For the text-containing cell, return its midpoint in (x, y) coordinate format. 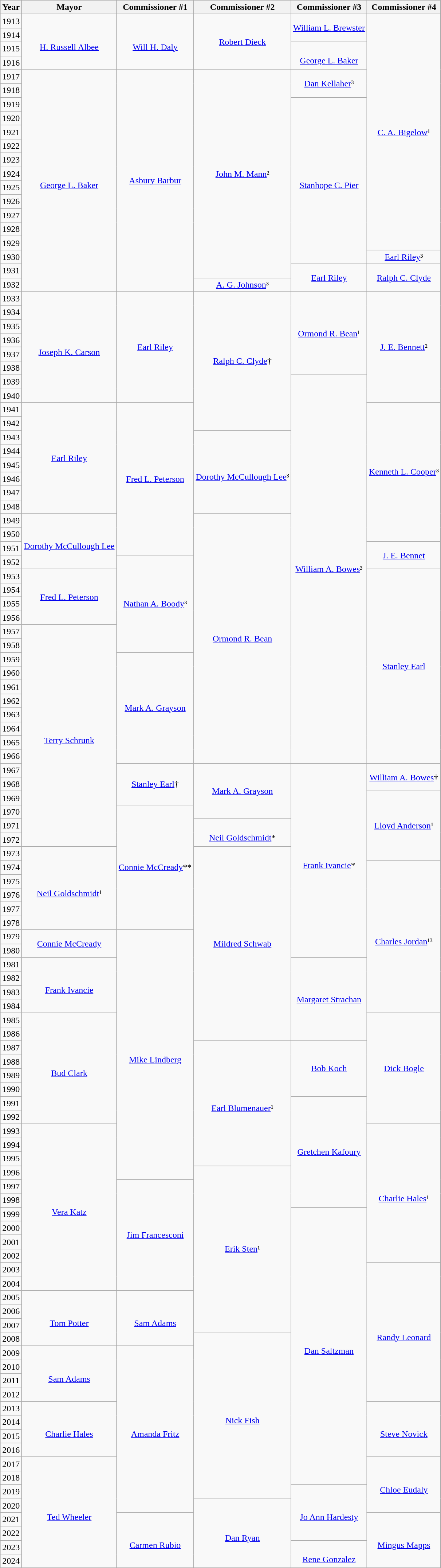
Neil Goldschmidt¹ (69, 888)
H. Russell Albee (69, 42)
Gretchen Kafoury (329, 1152)
1927 (11, 215)
William A. Bowes³ (329, 569)
1948 (11, 507)
2010 (11, 1367)
A. G. Johnson³ (243, 285)
Mildred Schwab (243, 944)
Earl Blumenauer¹ (243, 1103)
Dan Kellaher³ (329, 83)
1932 (11, 285)
2017 (11, 1464)
Earl Riley³ (403, 257)
1940 (11, 395)
2015 (11, 1436)
Mike Lindberg (155, 1055)
1965 (11, 742)
1937 (11, 354)
Kenneth L. Cooper³ (403, 472)
1958 (11, 645)
2024 (11, 1561)
1967 (11, 770)
1961 (11, 687)
1991 (11, 1103)
1985 (11, 1020)
1929 (11, 243)
Amanda Fritz (155, 1429)
2012 (11, 1395)
Jim Francesconi (155, 1235)
1915 (11, 49)
1939 (11, 382)
1957 (11, 632)
Dick Bogle (403, 1068)
1968 (11, 784)
Dorothy McCullough Lee (69, 541)
2020 (11, 1506)
1983 (11, 992)
John M. Mann² (243, 173)
Dorothy McCullough Lee³ (243, 472)
2000 (11, 1228)
1947 (11, 493)
1917 (11, 77)
2009 (11, 1353)
Chloe Eudaly (403, 1485)
1963 (11, 715)
1992 (11, 1117)
1969 (11, 798)
Stanhope C. Pier (329, 181)
Ormond R. Bean (243, 639)
1954 (11, 590)
Dan Ryan (243, 1533)
1979 (11, 937)
2002 (11, 1256)
Mayor (69, 7)
Steve Novick (403, 1429)
Ralph C. Clyde† (243, 361)
1943 (11, 437)
1923 (11, 160)
Vera Katz (69, 1207)
1920 (11, 118)
1924 (11, 174)
Frank Ivancie (69, 985)
1936 (11, 340)
1930 (11, 257)
1987 (11, 1048)
1984 (11, 1006)
2021 (11, 1520)
1918 (11, 90)
1925 (11, 188)
Terry Schrunk (69, 736)
2008 (11, 1339)
Will H. Daly (155, 42)
William A. Bowes† (403, 777)
1964 (11, 729)
2019 (11, 1491)
1990 (11, 1089)
1942 (11, 424)
Joseph K. Carson (69, 347)
1993 (11, 1131)
1952 (11, 562)
Neil Goldschmidt* (243, 832)
1994 (11, 1145)
Carmen Rubio (155, 1540)
1978 (11, 923)
1970 (11, 812)
2023 (11, 1547)
Commissioner #2 (243, 7)
Jo Ann Hardesty (329, 1512)
1921 (11, 132)
Year (11, 7)
1950 (11, 534)
2007 (11, 1325)
Erik Sten¹ (243, 1249)
Nathan A. Boody³ (155, 604)
Lloyd Anderson¹ (403, 826)
Stanley Earl† (155, 784)
Rene Gonzalez (329, 1554)
1986 (11, 1034)
1956 (11, 618)
Randy Leonard (403, 1332)
2004 (11, 1283)
2013 (11, 1408)
1973 (11, 854)
Charlie Hales (69, 1429)
Bob Koch (329, 1068)
1982 (11, 978)
2018 (11, 1478)
Ted Wheeler (69, 1512)
1941 (11, 410)
2022 (11, 1533)
1938 (11, 368)
2014 (11, 1422)
1926 (11, 202)
1949 (11, 520)
1972 (11, 839)
2006 (11, 1311)
1959 (11, 659)
1935 (11, 326)
Nick Fish (243, 1416)
1928 (11, 229)
Commissioner #1 (155, 7)
Robert Dieck (243, 42)
1916 (11, 63)
2001 (11, 1242)
Commissioner #3 (329, 7)
Commissioner #4 (403, 7)
1919 (11, 104)
Ormond R. Bean¹ (329, 333)
1989 (11, 1076)
1976 (11, 895)
2011 (11, 1381)
1996 (11, 1173)
1944 (11, 451)
2003 (11, 1269)
Frank Ivancie* (329, 860)
1946 (11, 479)
Mingus Mapps (403, 1540)
1945 (11, 465)
2016 (11, 1450)
1951 (11, 548)
Bud Clark (69, 1068)
1975 (11, 881)
Charles Jordan¹³ (403, 937)
1998 (11, 1200)
1914 (11, 35)
1971 (11, 826)
1955 (11, 604)
1974 (11, 867)
2005 (11, 1298)
William L. Brewster (329, 28)
1997 (11, 1186)
Connie McCready (69, 944)
1960 (11, 673)
J. E. Bennett² (403, 347)
C. A. Bigelow¹ (403, 132)
Dan Saltzman (329, 1346)
1980 (11, 951)
1995 (11, 1159)
Stanley Earl (403, 666)
Ralph C. Clyde (403, 278)
1981 (11, 964)
1977 (11, 909)
1953 (11, 576)
1931 (11, 271)
Charlie Hales¹ (403, 1193)
J. E. Bennet (403, 555)
Asbury Barbur (155, 181)
1922 (11, 146)
Tom Potter (69, 1318)
1966 (11, 756)
1913 (11, 21)
1999 (11, 1214)
1934 (11, 312)
Margaret Strachan (329, 999)
Connie McCready** (155, 867)
1988 (11, 1062)
1933 (11, 299)
1962 (11, 701)
